Locate the cell with the specified text and output its (x, y) center coordinate. 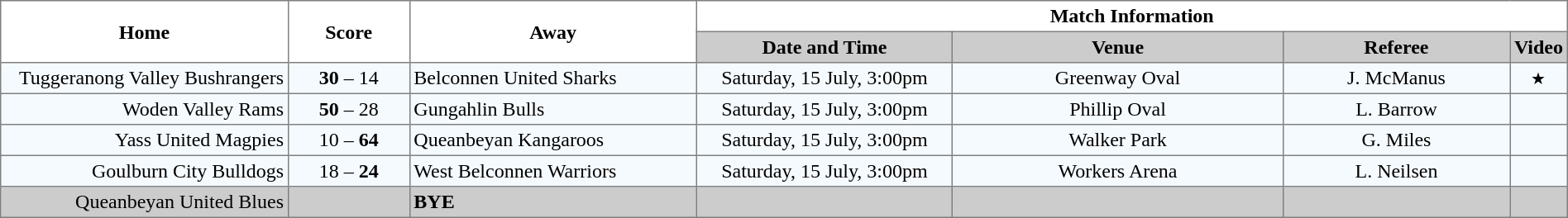
West Belconnen Warriors (552, 171)
Date and Time (825, 47)
18 – 24 (349, 171)
Queanbeyan United Blues (144, 202)
Referee (1396, 47)
Greenway Oval (1118, 78)
50 – 28 (349, 109)
Queanbeyan Kangaroos (552, 140)
★ (1539, 78)
Goulburn City Bulldogs (144, 171)
Workers Arena (1118, 171)
G. Miles (1396, 140)
Tuggeranong Valley Bushrangers (144, 78)
J. McManus (1396, 78)
Match Information (1131, 17)
Venue (1118, 47)
BYE (552, 202)
Away (552, 31)
Phillip Oval (1118, 109)
Belconnen United Sharks (552, 78)
10 – 64 (349, 140)
Walker Park (1118, 140)
Score (349, 31)
Woden Valley Rams (144, 109)
Home (144, 31)
L. Neilsen (1396, 171)
Video (1539, 47)
Gungahlin Bulls (552, 109)
L. Barrow (1396, 109)
30 – 14 (349, 78)
Yass United Magpies (144, 140)
